Search for the cell housing the specified text and yield its (x, y) center coordinate. 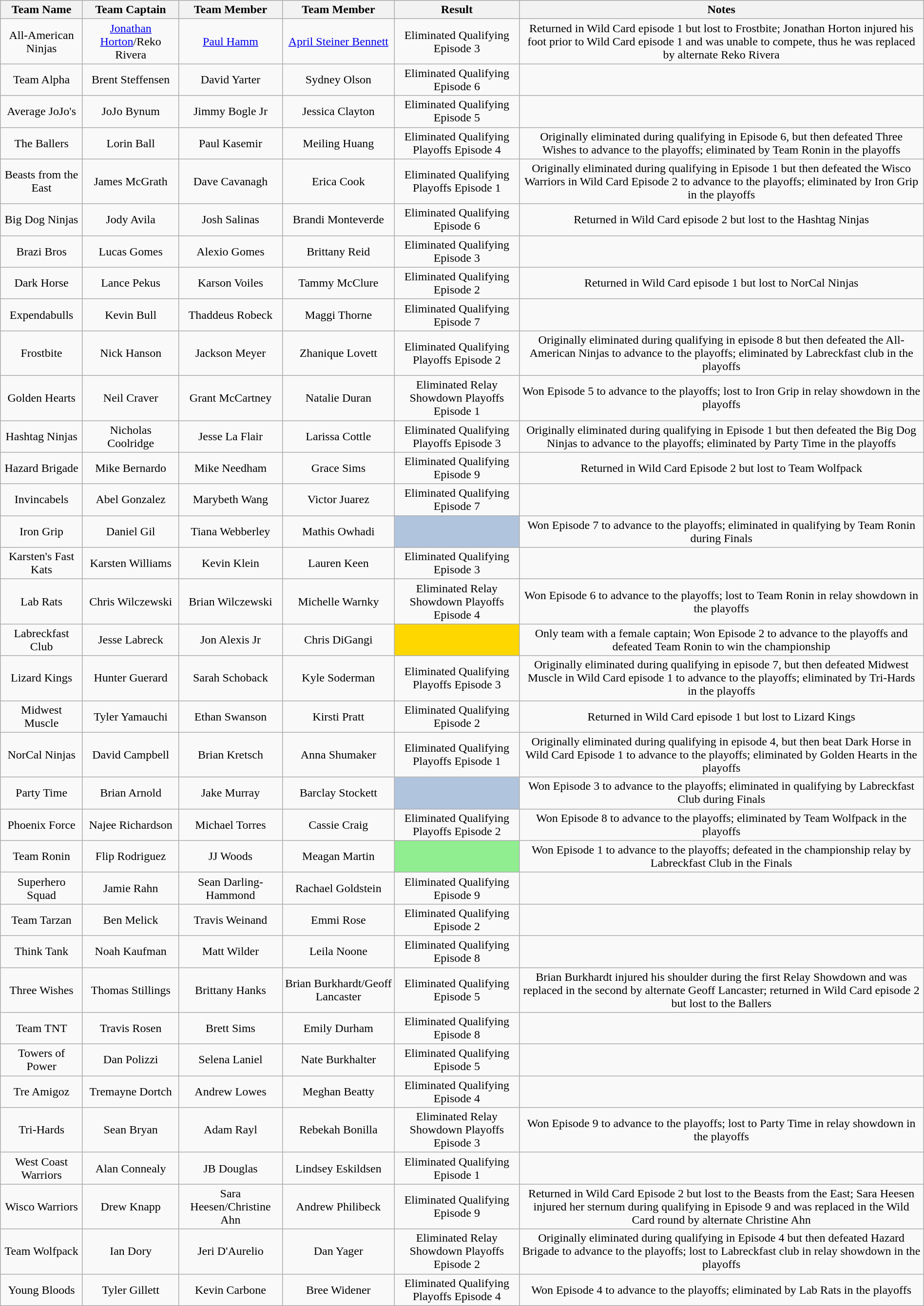
Ian Dory (131, 1251)
Team Wolfpack (42, 1251)
Sydney Olson (338, 80)
Natalie Duran (338, 398)
Mike Bernardo (131, 468)
Phoenix Force (42, 825)
Three Wishes (42, 990)
Daniel Gil (131, 531)
Midwest Muscle (42, 717)
Won Episode 9 to advance to the playoffs; lost to Party Time in relay showdown in the playoffs (721, 1130)
Travis Weinand (231, 919)
Frostbite (42, 353)
Invincabels (42, 500)
Won Episode 4 to advance to the playoffs; eliminated by Lab Rats in the playoffs (721, 1290)
Eliminated Relay Showdown Playoffs Episode 4 (457, 602)
JoJo Bynum (131, 111)
Jamie Rahn (131, 888)
Thaddeus Robeck (231, 315)
Lindsey Eskildsen (338, 1168)
Leila Noone (338, 952)
Beasts from the East (42, 181)
Jimmy Bogle Jr (231, 111)
Tyler Gillett (131, 1290)
Jesse Labreck (131, 640)
Barclay Stockett (338, 793)
Won Episode 7 to advance to the playoffs; eliminated in qualifying by Team Ronin during Finals (721, 531)
Won Episode 3 to advance to the playoffs; eliminated in qualifying by Labreckfast Club during Finals (721, 793)
Grace Sims (338, 468)
Andrew Philibeck (338, 1207)
Brittany Hanks (231, 990)
Selena Laniel (231, 1060)
Brazi Bros (42, 252)
Kirsti Pratt (338, 717)
Kevin Bull (131, 315)
Alexio Gomes (231, 252)
Rebekah Bonilla (338, 1130)
Returned in Wild Card Episode 2 but lost to Team Wolfpack (721, 468)
Jackson Meyer (231, 353)
Tammy McClure (338, 283)
Think Tank (42, 952)
Won Episode 6 to advance to the playoffs; lost to Team Ronin in relay showdown in the playoffs (721, 602)
Towers of Power (42, 1060)
Andrew Lowes (231, 1092)
Rachael Goldstein (338, 888)
Lucas Gomes (131, 252)
Mike Needham (231, 468)
The Ballers (42, 143)
Result (457, 10)
Eliminated Relay Showdown Playoffs Episode 3 (457, 1130)
Paul Hamm (231, 41)
Big Dog Ninjas (42, 219)
Chris DiGangi (338, 640)
Jake Murray (231, 793)
Tri-Hards (42, 1130)
Hunter Guerard (131, 678)
Eliminated Relay Showdown Playoffs Episode 1 (457, 398)
Marybeth Wang (231, 500)
Kevin Klein (231, 564)
Tiana Webberley (231, 531)
Team TNT (42, 1029)
David Campbell (131, 755)
Jonathan Horton/Reko Rivera (131, 41)
Karsten Williams (131, 564)
Notes (721, 10)
Brian Burkhardt/Geoff Lancaster (338, 990)
Erica Cook (338, 181)
Tyler Yamauchi (131, 717)
Ethan Swanson (231, 717)
Team Alpha (42, 80)
Average JoJo's (42, 111)
Hazard Brigade (42, 468)
Bree Widener (338, 1290)
Meghan Beatty (338, 1092)
Dan Polizzi (131, 1060)
April Steiner Bennett (338, 41)
Abel Gonzalez (131, 500)
Drew Knapp (131, 1207)
All-American Ninjas (42, 41)
David Yarter (231, 80)
James McGrath (131, 181)
Ben Melick (131, 919)
Adam Rayl (231, 1130)
Dave Cavanagh (231, 181)
Alan Connealy (131, 1168)
NorCal Ninjas (42, 755)
Nick Hanson (131, 353)
Nate Burkhalter (338, 1060)
Returned in Wild Card episode 2 but lost to the Hashtag Ninjas (721, 219)
Lizard Kings (42, 678)
Emily Durham (338, 1029)
Karsten's Fast Kats (42, 564)
Michael Torres (231, 825)
Noah Kaufman (131, 952)
Brent Steffensen (131, 80)
Matt Wilder (231, 952)
Party Time (42, 793)
Dan Yager (338, 1251)
Meagan Martin (338, 856)
West Coast Warriors (42, 1168)
Lauren Keen (338, 564)
Lorin Ball (131, 143)
Chris Wilczewski (131, 602)
Sean Bryan (131, 1130)
Victor Juarez (338, 500)
Wisco Warriors (42, 1207)
Sarah Schoback (231, 678)
Kevin Carbone (231, 1290)
Jody Avila (131, 219)
Lab Rats (42, 602)
Team Tarzan (42, 919)
Returned in Wild Card episode 1 but lost to Lizard Kings (721, 717)
Won Episode 1 to advance to the playoffs; defeated in the championship relay by Labreckfast Club in the Finals (721, 856)
Brandi Monteverde (338, 219)
Eliminated Relay Showdown Playoffs Episode 2 (457, 1251)
Labreckfast Club (42, 640)
Sean Darling-Hammond (231, 888)
JB Douglas (231, 1168)
Jessica Clayton (338, 111)
Anna Shumaker (338, 755)
Team Ronin (42, 856)
Expendabulls (42, 315)
Iron Grip (42, 531)
Tre Amigoz (42, 1092)
Brett Sims (231, 1029)
Hashtag Ninjas (42, 436)
Neil Craver (131, 398)
Returned in Wild Card episode 1 but lost to NorCal Ninjas (721, 283)
Brian Kretsch (231, 755)
Brian Arnold (131, 793)
Eliminated Qualifying Episode 1 (457, 1168)
Jeri D'Aurelio (231, 1251)
Brian Wilczewski (231, 602)
Only team with a female captain; Won Episode 2 to advance to the playoffs and defeated Team Ronin to win the championship (721, 640)
Travis Rosen (131, 1029)
Maggi Thorne (338, 315)
Kyle Soderman (338, 678)
Michelle Warnky (338, 602)
Lance Pekus (131, 283)
Grant McCartney (231, 398)
Dark Horse (42, 283)
Larissa Cottle (338, 436)
Najee Richardson (131, 825)
Golden Hearts (42, 398)
Zhanique Lovett (338, 353)
Jon Alexis Jr (231, 640)
Emmi Rose (338, 919)
Young Bloods (42, 1290)
Team Name (42, 10)
Jesse La Flair (231, 436)
Won Episode 8 to advance to the playoffs; eliminated by Team Wolfpack in the playoffs (721, 825)
Won Episode 5 to advance to the playoffs; lost to Iron Grip in relay showdown in the playoffs (721, 398)
JJ Woods (231, 856)
Nicholas Coolridge (131, 436)
Brittany Reid (338, 252)
Josh Salinas (231, 219)
Meiling Huang (338, 143)
Superhero Squad (42, 888)
Thomas Stillings (131, 990)
Tremayne Dortch (131, 1092)
Mathis Owhadi (338, 531)
Karson Voiles (231, 283)
Flip Rodriguez (131, 856)
Paul Kasemir (231, 143)
Sara Heesen/Christine Ahn (231, 1207)
Cassie Craig (338, 825)
Team Captain (131, 10)
Eliminated Qualifying Episode 4 (457, 1092)
